Pinpoint the cell where the given text exists, returning its [X, Y] midpoint coordinate. 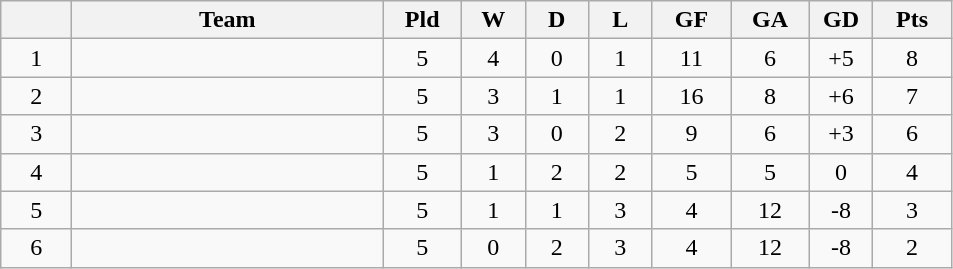
Pts [912, 20]
Pld [422, 20]
+5 [841, 58]
9 [692, 134]
GA [770, 20]
Team [228, 20]
D [557, 20]
L [621, 20]
7 [912, 96]
11 [692, 58]
+3 [841, 134]
+6 [841, 96]
GD [841, 20]
16 [692, 96]
GF [692, 20]
W [493, 20]
